Identify which cell holds the provided text, then report its (x, y) central coordinate. 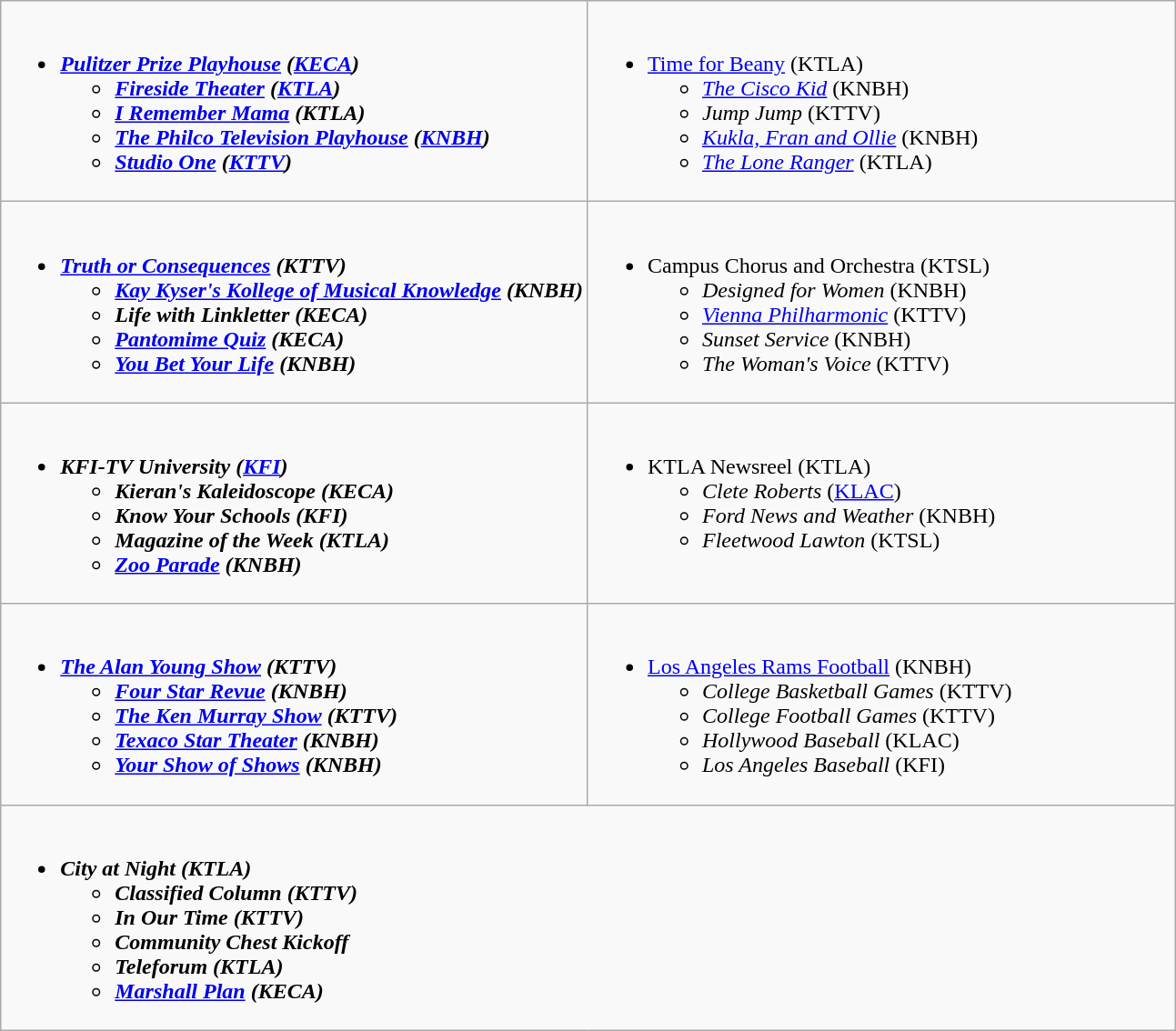
KFI-TV University (KFI)Kieran's Kaleidoscope (KECA)Know Your Schools (KFI)Magazine of the Week (KTLA)Zoo Parade (KNBH) (295, 504)
The Alan Young Show (KTTV)Four Star Revue (KNBH)The Ken Murray Show (KTTV)Texaco Star Theater (KNBH)Your Show of Shows (KNBH) (295, 704)
Truth or Consequences (KTTV)Kay Kyser's Kollege of Musical Knowledge (KNBH)Life with Linkletter (KECA)Pantomime Quiz (KECA)You Bet Your Life (KNBH) (295, 302)
Pulitzer Prize Playhouse (KECA)Fireside Theater (KTLA)I Remember Mama (KTLA)The Philco Television Playhouse (KNBH)Studio One (KTTV) (295, 102)
City at Night (KTLA)Classified Column (KTTV)In Our Time (KTTV)Community Chest KickoffTeleforum (KTLA)Marshall Plan (KECA) (588, 917)
Time for Beany (KTLA)The Cisco Kid (KNBH)Jump Jump (KTTV)Kukla, Fran and Ollie (KNBH)The Lone Ranger (KTLA) (881, 102)
Los Angeles Rams Football (KNBH)College Basketball Games (KTTV)College Football Games (KTTV)Hollywood Baseball (KLAC)Los Angeles Baseball (KFI) (881, 704)
Campus Chorus and Orchestra (KTSL)Designed for Women (KNBH)Vienna Philharmonic (KTTV)Sunset Service (KNBH)The Woman's Voice (KTTV) (881, 302)
KTLA Newsreel (KTLA)Clete Roberts (KLAC)Ford News and Weather (KNBH)Fleetwood Lawton (KTSL) (881, 504)
